From the cell containing the given text, extract its center point as [X, Y] coordinate. 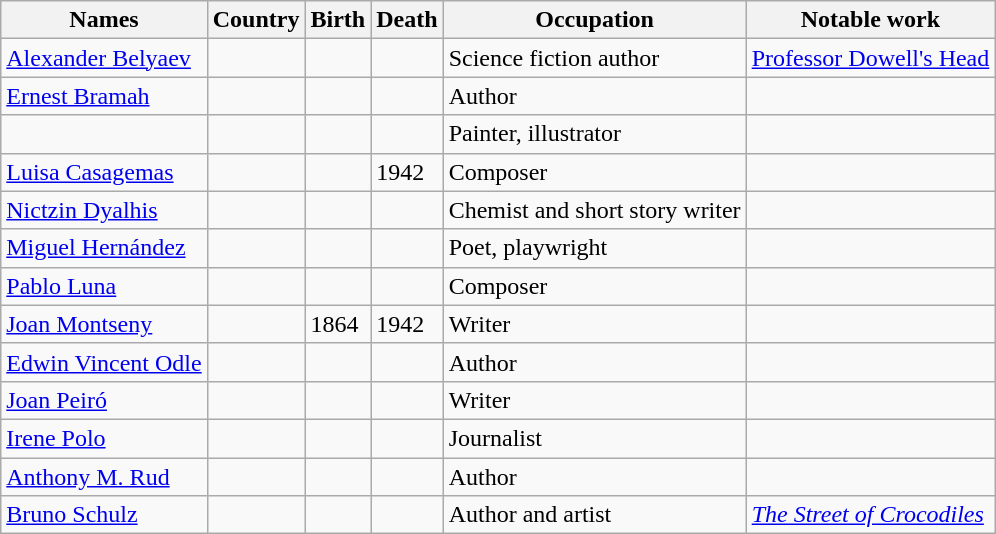
Alexander Belyaev [104, 58]
Edwin Vincent Odle [104, 362]
The Street of Crocodiles [870, 515]
Bruno Schulz [104, 515]
Birth [338, 20]
1864 [338, 324]
Miguel Hernández [104, 248]
Chemist and short story writer [594, 210]
Professor Dowell's Head [870, 58]
Notable work [870, 20]
Author and artist [594, 515]
Anthony M. Rud [104, 477]
Occupation [594, 20]
Painter, illustrator [594, 134]
Ernest Bramah [104, 96]
Irene Polo [104, 438]
Luisa Casagemas [104, 172]
Pablo Luna [104, 286]
Journalist [594, 438]
Country [256, 20]
Joan Peiró [104, 400]
Poet, playwright [594, 248]
Joan Montseny [104, 324]
Death [407, 20]
Names [104, 20]
Science fiction author [594, 58]
Nictzin Dyalhis [104, 210]
